For the text-containing cell, return its midpoint in (X, Y) coordinate format. 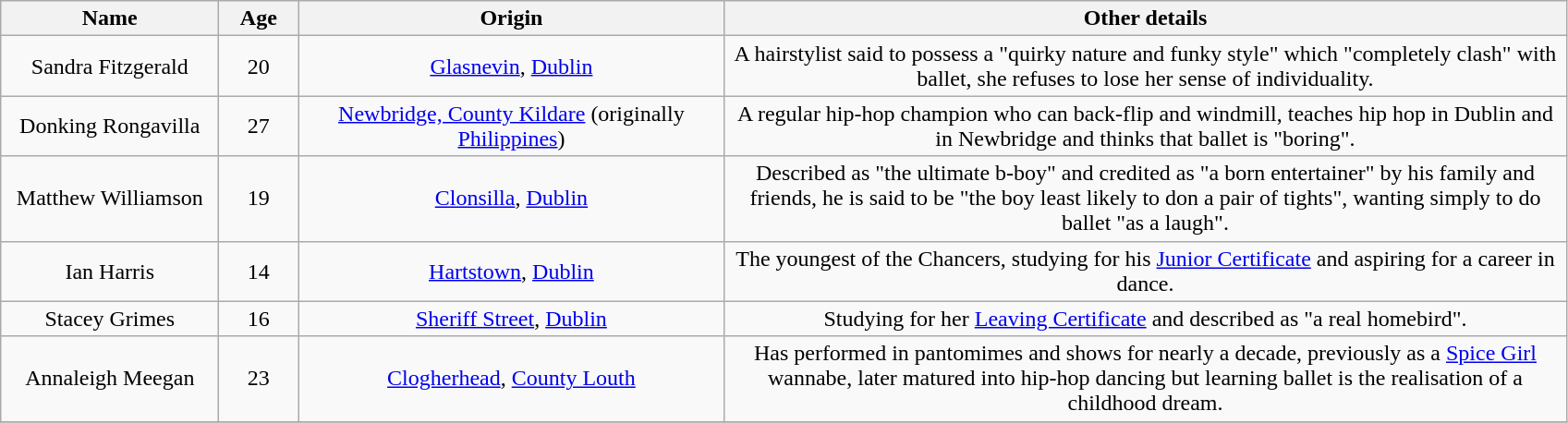
Annaleigh Meegan (110, 379)
Matthew Williamson (110, 199)
Clogherhead, County Louth (512, 379)
27 (259, 126)
Stacey Grimes (110, 319)
Origin (512, 18)
20 (259, 66)
Age (259, 18)
A hairstylist said to possess a "quirky nature and funky style" which "completely clash" with ballet, she refuses to lose her sense of individuality. (1146, 66)
Clonsilla, Dublin (512, 199)
Glasnevin, Dublin (512, 66)
The youngest of the Chancers, studying for his Junior Certificate and aspiring for a career in dance. (1146, 272)
Donking Rongavilla (110, 126)
Other details (1146, 18)
Studying for her Leaving Certificate and described as "a real homebird". (1146, 319)
Sandra Fitzgerald (110, 66)
14 (259, 272)
23 (259, 379)
Ian Harris (110, 272)
19 (259, 199)
Hartstown, Dublin (512, 272)
Newbridge, County Kildare (originally Philippines) (512, 126)
16 (259, 319)
Sheriff Street, Dublin (512, 319)
Name (110, 18)
A regular hip-hop champion who can back-flip and windmill, teaches hip hop in Dublin and in Newbridge and thinks that ballet is "boring". (1146, 126)
